Pinpoint the cell where the given text exists, returning its (x, y) midpoint coordinate. 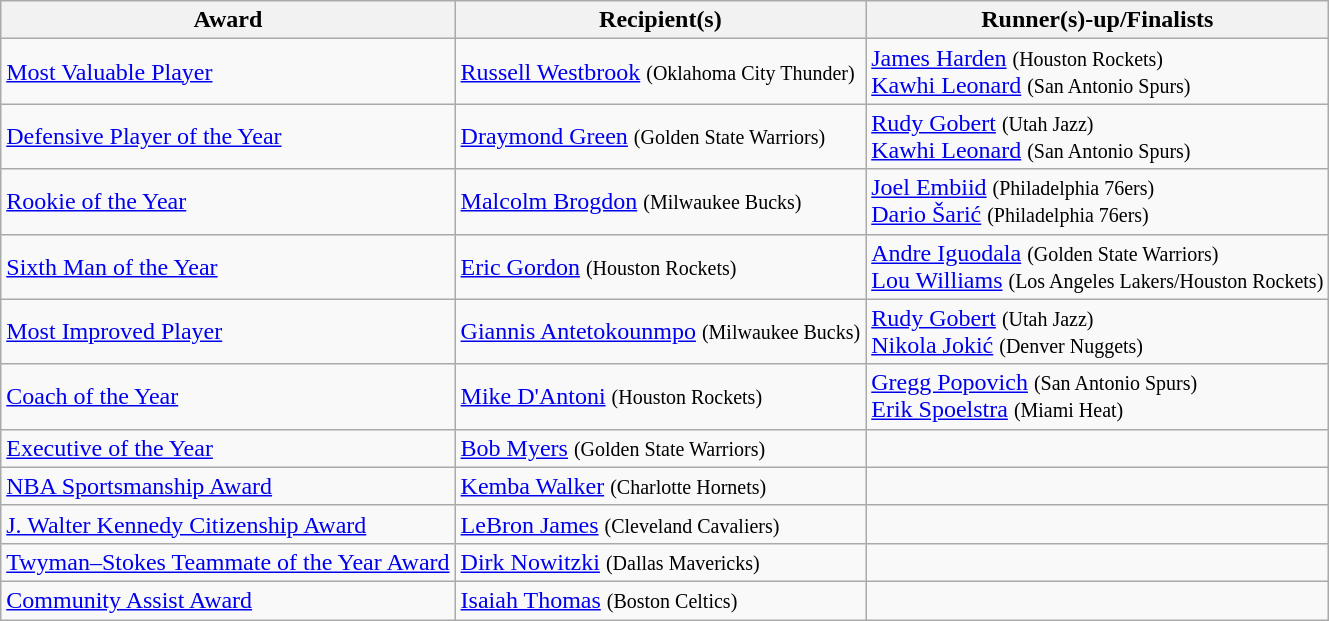
Sixth Man of the Year (228, 266)
Joel Embiid (Philadelphia 76ers)Dario Šarić (Philadelphia 76ers) (1098, 202)
Defensive Player of the Year (228, 136)
Twyman–Stokes Teammate of the Year Award (228, 562)
Giannis Antetokounmpo (Milwaukee Bucks) (660, 332)
Isaiah Thomas (Boston Celtics) (660, 600)
Rudy Gobert (Utah Jazz)Kawhi Leonard (San Antonio Spurs) (1098, 136)
NBA Sportsmanship Award (228, 486)
Gregg Popovich (San Antonio Spurs)Erik Spoelstra (Miami Heat) (1098, 396)
Eric Gordon (Houston Rockets) (660, 266)
Dirk Nowitzki (Dallas Mavericks) (660, 562)
Recipient(s) (660, 20)
Most Valuable Player (228, 72)
Rookie of the Year (228, 202)
J. Walter Kennedy Citizenship Award (228, 524)
Rudy Gobert (Utah Jazz)Nikola Jokić (Denver Nuggets) (1098, 332)
Bob Myers (Golden State Warriors) (660, 448)
Most Improved Player (228, 332)
James Harden (Houston Rockets)Kawhi Leonard (San Antonio Spurs) (1098, 72)
Runner(s)-up/Finalists (1098, 20)
LeBron James (Cleveland Cavaliers) (660, 524)
Russell Westbrook (Oklahoma City Thunder) (660, 72)
Executive of the Year (228, 448)
Draymond Green (Golden State Warriors) (660, 136)
Award (228, 20)
Coach of the Year (228, 396)
Andre Iguodala (Golden State Warriors)Lou Williams (Los Angeles Lakers/Houston Rockets) (1098, 266)
Mike D'Antoni (Houston Rockets) (660, 396)
Community Assist Award (228, 600)
Kemba Walker (Charlotte Hornets) (660, 486)
Malcolm Brogdon (Milwaukee Bucks) (660, 202)
